Output the (x, y) coordinate of the center of the cell containing the given text.  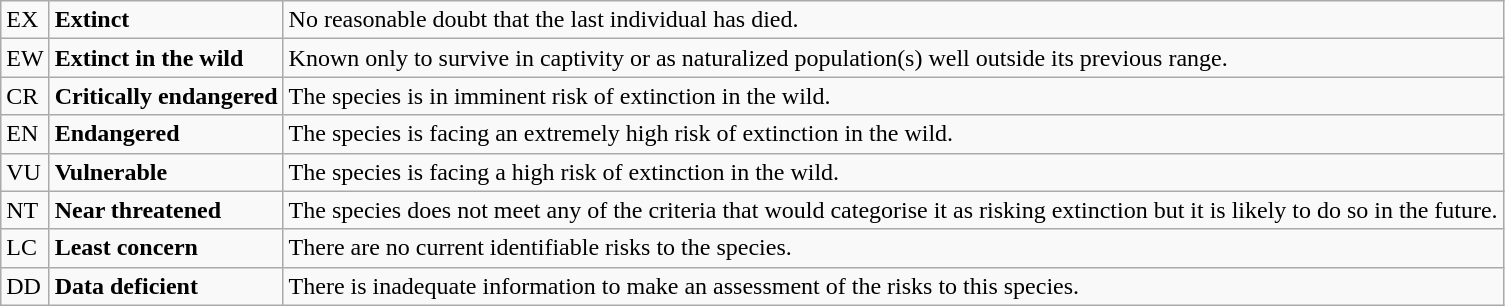
Critically endangered (166, 96)
Extinct in the wild (166, 58)
NT (25, 210)
Extinct (166, 20)
CR (25, 96)
EW (25, 58)
Data deficient (166, 286)
Known only to survive in captivity or as naturalized population(s) well outside its previous range. (893, 58)
There are no current identifiable risks to the species. (893, 248)
There is inadequate information to make an assessment of the risks to this species. (893, 286)
Endangered (166, 134)
DD (25, 286)
LC (25, 248)
EX (25, 20)
The species is in imminent risk of extinction in the wild. (893, 96)
The species is facing a high risk of extinction in the wild. (893, 172)
Vulnerable (166, 172)
The species does not meet any of the criteria that would categorise it as risking extinction but it is likely to do so in the future. (893, 210)
Near threatened (166, 210)
No reasonable doubt that the last individual has died. (893, 20)
VU (25, 172)
Least concern (166, 248)
The species is facing an extremely high risk of extinction in the wild. (893, 134)
EN (25, 134)
